Identify which cell holds the provided text, then report its (x, y) central coordinate. 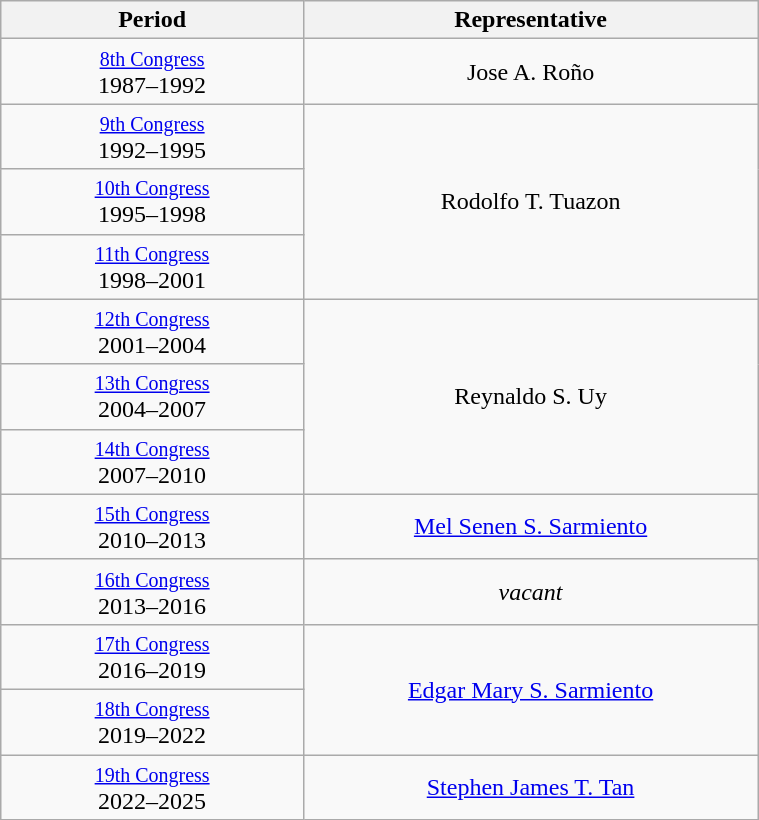
Period (152, 20)
Jose A. Roño (530, 72)
vacant (530, 592)
16th Congress2013–2016 (152, 592)
Reynaldo S. Uy (530, 396)
17th Congress2016–2019 (152, 656)
Edgar Mary S. Sarmiento (530, 689)
18th Congress2019–2022 (152, 722)
14th Congress2007–2010 (152, 462)
12th Congress2001–2004 (152, 332)
9th Congress1992–1995 (152, 136)
Stephen James T. Tan (530, 786)
13th Congress2004–2007 (152, 396)
Mel Senen S. Sarmiento (530, 526)
19th Congress2022–2025 (152, 786)
Rodolfo T. Tuazon (530, 202)
15th Congress2010–2013 (152, 526)
Representative (530, 20)
10th Congress1995–1998 (152, 202)
8th Congress1987–1992 (152, 72)
11th Congress1998–2001 (152, 266)
